Output the [X, Y] coordinate of the center of the cell containing the given text.  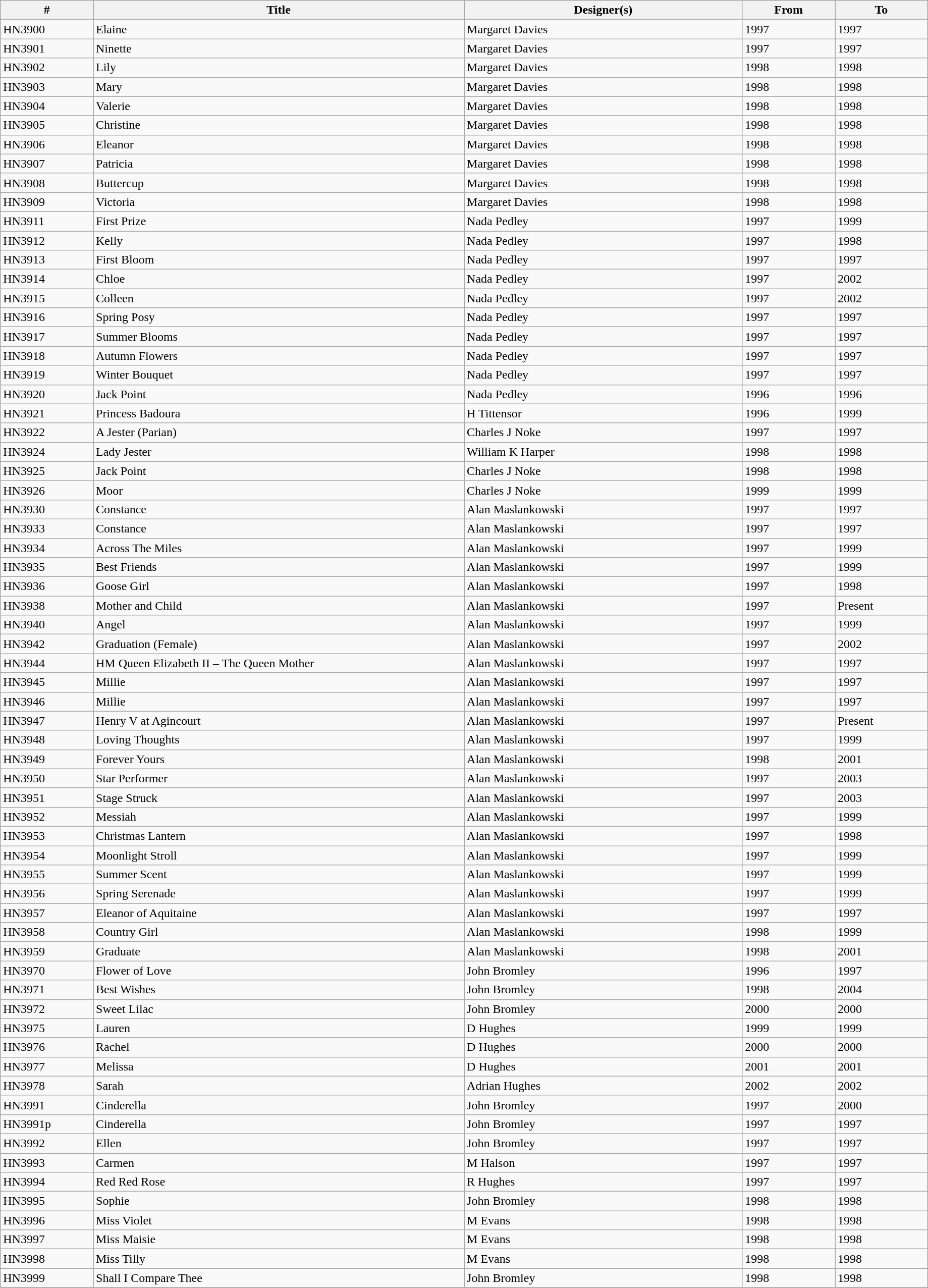
HN3913 [47, 260]
HN3948 [47, 740]
HN3950 [47, 778]
HN3901 [47, 48]
HN3936 [47, 586]
Ninette [279, 48]
Angel [279, 625]
HN3958 [47, 932]
Buttercup [279, 183]
HN3956 [47, 894]
To [882, 10]
Best Wishes [279, 990]
HN3900 [47, 29]
HN3921 [47, 413]
HN3926 [47, 490]
2004 [882, 990]
HN3905 [47, 125]
HN3951 [47, 797]
Loving Thoughts [279, 740]
Eleanor [279, 144]
Ellen [279, 1143]
Graduate [279, 951]
HN3971 [47, 990]
First Prize [279, 221]
HN3949 [47, 759]
Colleen [279, 298]
Princess Badoura [279, 413]
Kelly [279, 241]
HN3919 [47, 375]
HN3925 [47, 471]
Christmas Lantern [279, 836]
HN3904 [47, 106]
Carmen [279, 1162]
Eleanor of Aquitaine [279, 913]
HN3998 [47, 1259]
Summer Scent [279, 875]
HN3911 [47, 221]
HN3978 [47, 1086]
Moor [279, 490]
HM Queen Elizabeth II – The Queen Mother [279, 663]
HN3912 [47, 241]
Goose Girl [279, 586]
HN3906 [47, 144]
Mother and Child [279, 606]
HN3946 [47, 702]
Rachel [279, 1047]
HN3995 [47, 1201]
Elaine [279, 29]
HN3977 [47, 1066]
Lauren [279, 1028]
Forever Yours [279, 759]
Victoria [279, 202]
HN3999 [47, 1278]
HN3914 [47, 279]
Valerie [279, 106]
HN3909 [47, 202]
Across The Miles [279, 548]
M Halson [604, 1162]
Lily [279, 68]
HN3997 [47, 1240]
HN3952 [47, 817]
Henry V at Agincourt [279, 721]
HN3944 [47, 663]
Flower of Love [279, 971]
HN3976 [47, 1047]
HN3916 [47, 317]
Lady Jester [279, 452]
Miss Violet [279, 1220]
HN3930 [47, 509]
HN3975 [47, 1028]
HN3957 [47, 913]
HN3918 [47, 356]
HN3935 [47, 567]
Miss Maisie [279, 1240]
Shall I Compare Thee [279, 1278]
Graduation (Female) [279, 644]
Winter Bouquet [279, 375]
Title [279, 10]
HN3959 [47, 951]
Chloe [279, 279]
H Tittensor [604, 413]
HN3955 [47, 875]
From [789, 10]
Stage Struck [279, 797]
Sophie [279, 1201]
Red Red Rose [279, 1182]
HN3934 [47, 548]
R Hughes [604, 1182]
HN3903 [47, 87]
HN3917 [47, 337]
HN3902 [47, 68]
HN3992 [47, 1143]
Christine [279, 125]
HN3970 [47, 971]
HN3908 [47, 183]
HN3991 [47, 1105]
Adrian Hughes [604, 1086]
Spring Serenade [279, 894]
# [47, 10]
William K Harper [604, 452]
Country Girl [279, 932]
Best Friends [279, 567]
HN3924 [47, 452]
HN3994 [47, 1182]
HN3942 [47, 644]
HN3915 [47, 298]
A Jester (Parian) [279, 433]
HN3954 [47, 855]
HN3945 [47, 682]
Autumn Flowers [279, 356]
Messiah [279, 817]
Miss Tilly [279, 1259]
Melissa [279, 1066]
Sweet Lilac [279, 1009]
HN3940 [47, 625]
Mary [279, 87]
HN3991p [47, 1124]
HN3972 [47, 1009]
HN3947 [47, 721]
HN3938 [47, 606]
HN3993 [47, 1162]
HN3953 [47, 836]
Moonlight Stroll [279, 855]
HN3907 [47, 164]
Patricia [279, 164]
First Bloom [279, 260]
Sarah [279, 1086]
Spring Posy [279, 317]
HN3933 [47, 528]
Star Performer [279, 778]
HN3920 [47, 394]
Designer(s) [604, 10]
HN3996 [47, 1220]
Summer Blooms [279, 337]
HN3922 [47, 433]
